Pinpoint the cell where the given text exists, returning its (x, y) midpoint coordinate. 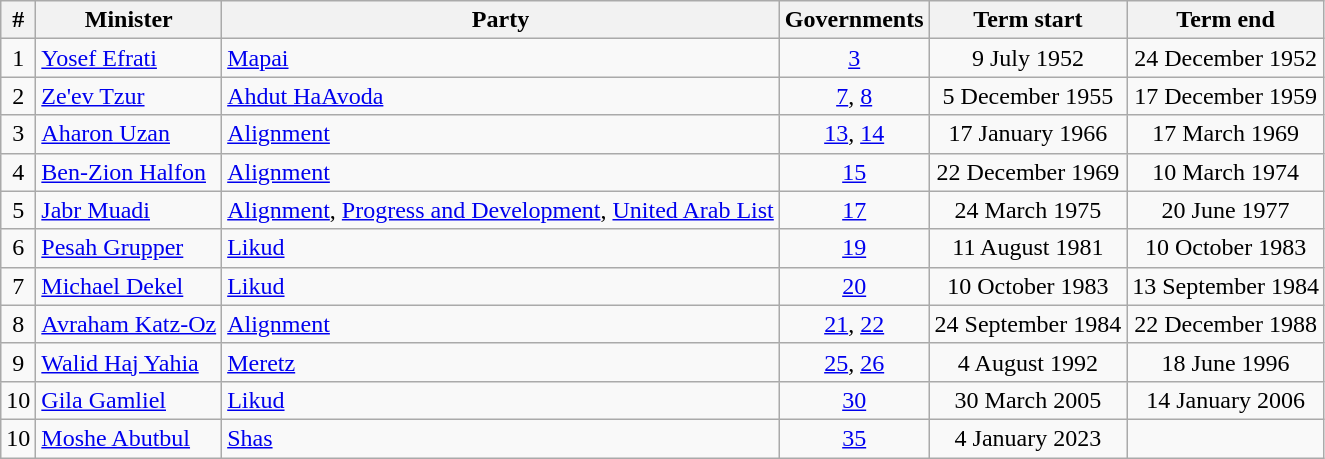
Minister (129, 20)
Michael Dekel (129, 286)
17 March 1969 (1226, 134)
Ahdut HaAvoda (501, 96)
17 (854, 210)
Shas (501, 438)
Ben-Zion Halfon (129, 172)
Ze'ev Tzur (129, 96)
24 December 1952 (1226, 58)
# (18, 20)
1 (18, 58)
8 (18, 324)
Term end (1226, 20)
17 December 1959 (1226, 96)
6 (18, 248)
7 (18, 286)
30 March 2005 (1028, 400)
24 September 1984 (1028, 324)
Pesah Grupper (129, 248)
Term start (1028, 20)
Meretz (501, 362)
35 (854, 438)
11 August 1981 (1028, 248)
25, 26 (854, 362)
Aharon Uzan (129, 134)
2 (18, 96)
Mapai (501, 58)
Jabr Muadi (129, 210)
7, 8 (854, 96)
20 June 1977 (1226, 210)
Alignment, Progress and Development, United Arab List (501, 210)
19 (854, 248)
4 (18, 172)
17 January 1966 (1028, 134)
Walid Haj Yahia (129, 362)
Party (501, 20)
5 (18, 210)
9 July 1952 (1028, 58)
24 March 1975 (1028, 210)
21, 22 (854, 324)
15 (854, 172)
Yosef Efrati (129, 58)
14 January 2006 (1226, 400)
4 January 2023 (1028, 438)
30 (854, 400)
18 June 1996 (1226, 362)
13 September 1984 (1226, 286)
22 December 1988 (1226, 324)
10 March 1974 (1226, 172)
13, 14 (854, 134)
Gila Gamliel (129, 400)
5 December 1955 (1028, 96)
Governments (854, 20)
4 August 1992 (1028, 362)
Moshe Abutbul (129, 438)
20 (854, 286)
9 (18, 362)
Avraham Katz-Oz (129, 324)
22 December 1969 (1028, 172)
